Detect which cell encompasses the target text, then output its (X, Y) center coordinate. 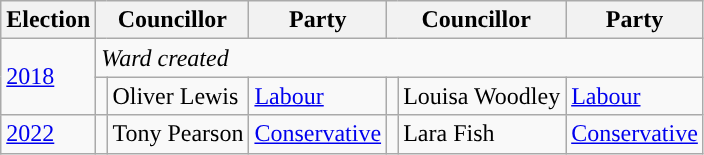
Tony Pearson (178, 134)
Election (48, 20)
2022 (48, 134)
Ward created (400, 58)
Louisa Woodley (482, 96)
2018 (48, 77)
Lara Fish (482, 134)
Oliver Lewis (178, 96)
